Capture the cell that displays the provided text and extract its (X, Y) central coordinate. 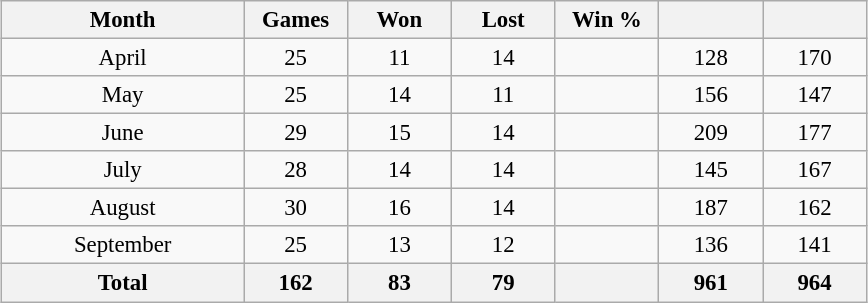
145 (711, 170)
Games (296, 20)
May (123, 95)
29 (296, 133)
141 (815, 245)
187 (711, 208)
June (123, 133)
30 (296, 208)
Won (399, 20)
16 (399, 208)
83 (399, 283)
July (123, 170)
209 (711, 133)
Month (123, 20)
August (123, 208)
15 (399, 133)
Total (123, 283)
964 (815, 283)
961 (711, 283)
Lost (503, 20)
September (123, 245)
170 (815, 57)
Win % (607, 20)
147 (815, 95)
79 (503, 283)
13 (399, 245)
167 (815, 170)
128 (711, 57)
136 (711, 245)
28 (296, 170)
April (123, 57)
156 (711, 95)
177 (815, 133)
12 (503, 245)
